Scan for the cell matching the given text and deliver its [x, y] coordinate at center. 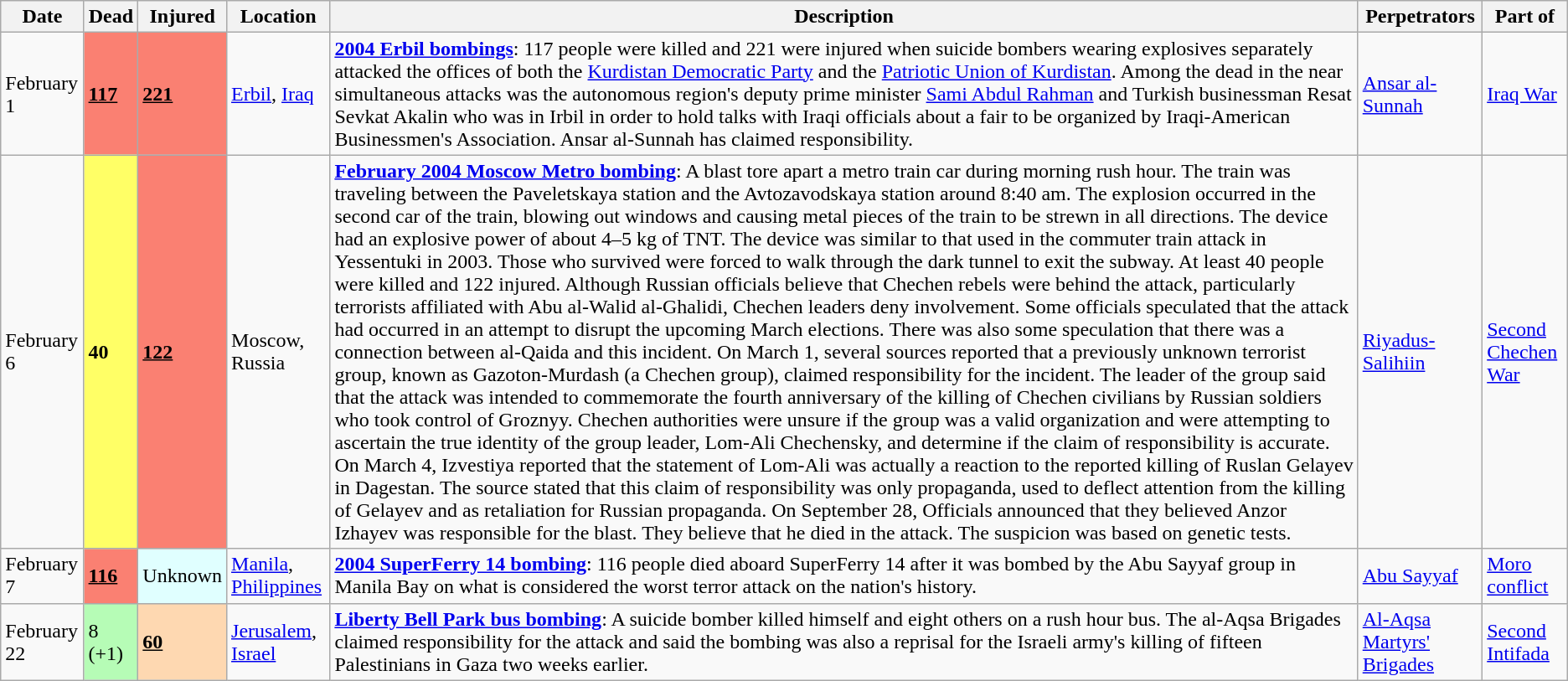
8 (+1) [111, 642]
117 [111, 94]
Part of [1525, 17]
Second Chechen War [1525, 352]
122 [183, 352]
Injured [183, 17]
Dead [111, 17]
Location [278, 17]
Riyadus-Salihiin [1420, 352]
40 [111, 352]
60 [183, 642]
Second Intifada [1525, 642]
Ansar al-Sunnah [1420, 94]
February 22 [42, 642]
221 [183, 94]
116 [111, 576]
Erbil, Iraq [278, 94]
Description [844, 17]
Abu Sayyaf [1420, 576]
Jerusalem, Israel [278, 642]
Iraq War [1525, 94]
Al-Aqsa Martyrs' Brigades [1420, 642]
Moscow, Russia [278, 352]
Unknown [183, 576]
February 7 [42, 576]
February 1 [42, 94]
February 6 [42, 352]
Perpetrators [1420, 17]
Moro conflict [1525, 576]
Manila, Philippines [278, 576]
Date [42, 17]
